Detect which cell encompasses the target text, then output its [X, Y] center coordinate. 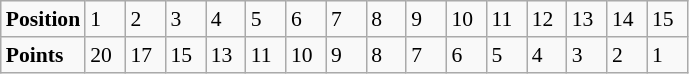
20 [105, 55]
14 [627, 19]
17 [145, 55]
Position [43, 19]
Points [43, 55]
12 [547, 19]
